Detect which cell encompasses the target text, then output its [x, y] center coordinate. 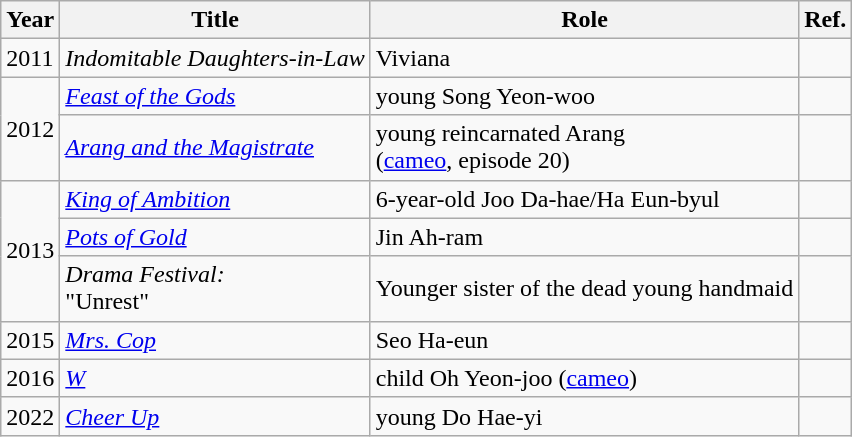
2016 [30, 378]
Role [584, 20]
Ref. [826, 20]
King of Ambition [215, 199]
W [215, 378]
Cheer Up [215, 416]
Drama Festival:"Unrest" [215, 288]
young reincarnated Arang (cameo, episode 20) [584, 148]
2022 [30, 416]
young Song Yeon-woo [584, 96]
2012 [30, 128]
Title [215, 20]
6-year-old Joo Da-hae/Ha Eun-byul [584, 199]
Seo Ha-eun [584, 340]
Jin Ah-ram [584, 237]
Arang and the Magistrate [215, 148]
Feast of the Gods [215, 96]
Year [30, 20]
2015 [30, 340]
2011 [30, 58]
child Oh Yeon-joo (cameo) [584, 378]
Younger sister of the dead young handmaid [584, 288]
Indomitable Daughters-in-Law [215, 58]
2013 [30, 250]
Viviana [584, 58]
Mrs. Cop [215, 340]
young Do Hae-yi [584, 416]
Pots of Gold [215, 237]
